Search for the cell housing the specified text and yield its (x, y) center coordinate. 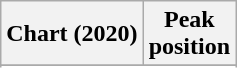
Peakposition (189, 34)
Chart (2020) (72, 34)
